Determine the (X, Y) coordinate at the center of the cell enclosing the given text.  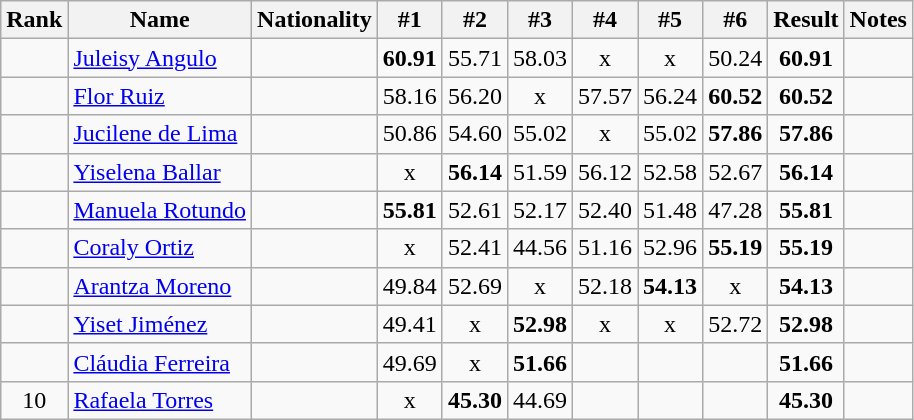
52.67 (736, 172)
56.24 (670, 96)
55.71 (474, 58)
Manuela Rotundo (160, 210)
58.03 (540, 58)
10 (34, 400)
52.61 (474, 210)
52.18 (604, 286)
Result (806, 20)
49.84 (410, 286)
Flor Ruiz (160, 96)
Rafaela Torres (160, 400)
#5 (670, 20)
58.16 (410, 96)
51.48 (670, 210)
52.58 (670, 172)
52.40 (604, 210)
#2 (474, 20)
57.57 (604, 96)
Jucilene de Lima (160, 134)
Juleisy Angulo (160, 58)
Yiselena Ballar (160, 172)
52.41 (474, 248)
Coraly Ortiz (160, 248)
Rank (34, 20)
52.69 (474, 286)
56.12 (604, 172)
44.56 (540, 248)
52.72 (736, 324)
49.41 (410, 324)
44.69 (540, 400)
#3 (540, 20)
Name (160, 20)
49.69 (410, 362)
Arantza Moreno (160, 286)
#4 (604, 20)
51.16 (604, 248)
56.20 (474, 96)
54.60 (474, 134)
Notes (878, 20)
#1 (410, 20)
51.59 (540, 172)
47.28 (736, 210)
Cláudia Ferreira (160, 362)
Nationality (315, 20)
52.17 (540, 210)
#6 (736, 20)
Yiset Jiménez (160, 324)
50.24 (736, 58)
50.86 (410, 134)
52.96 (670, 248)
